Return (X, Y) of the center of cell containing provided text 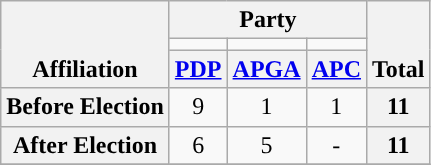
Party (268, 20)
Affiliation (86, 44)
5 (266, 145)
APC (336, 69)
Total (399, 44)
APGA (266, 69)
- (336, 145)
6 (198, 145)
PDP (198, 69)
9 (198, 107)
After Election (86, 145)
Before Election (86, 107)
